Locate the cell with the specified text and output its (x, y) center coordinate. 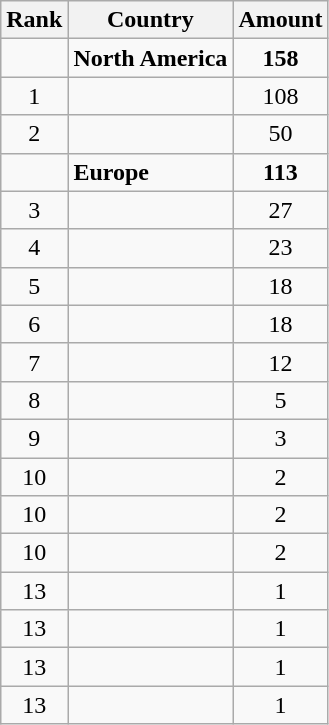
Country (150, 20)
12 (280, 362)
North America (150, 58)
8 (34, 400)
108 (280, 96)
50 (280, 134)
23 (280, 248)
9 (34, 438)
Rank (34, 20)
4 (34, 248)
27 (280, 210)
Amount (280, 20)
6 (34, 324)
113 (280, 172)
158 (280, 58)
7 (34, 362)
Europe (150, 172)
